Return [X, Y] of the center of cell containing provided text 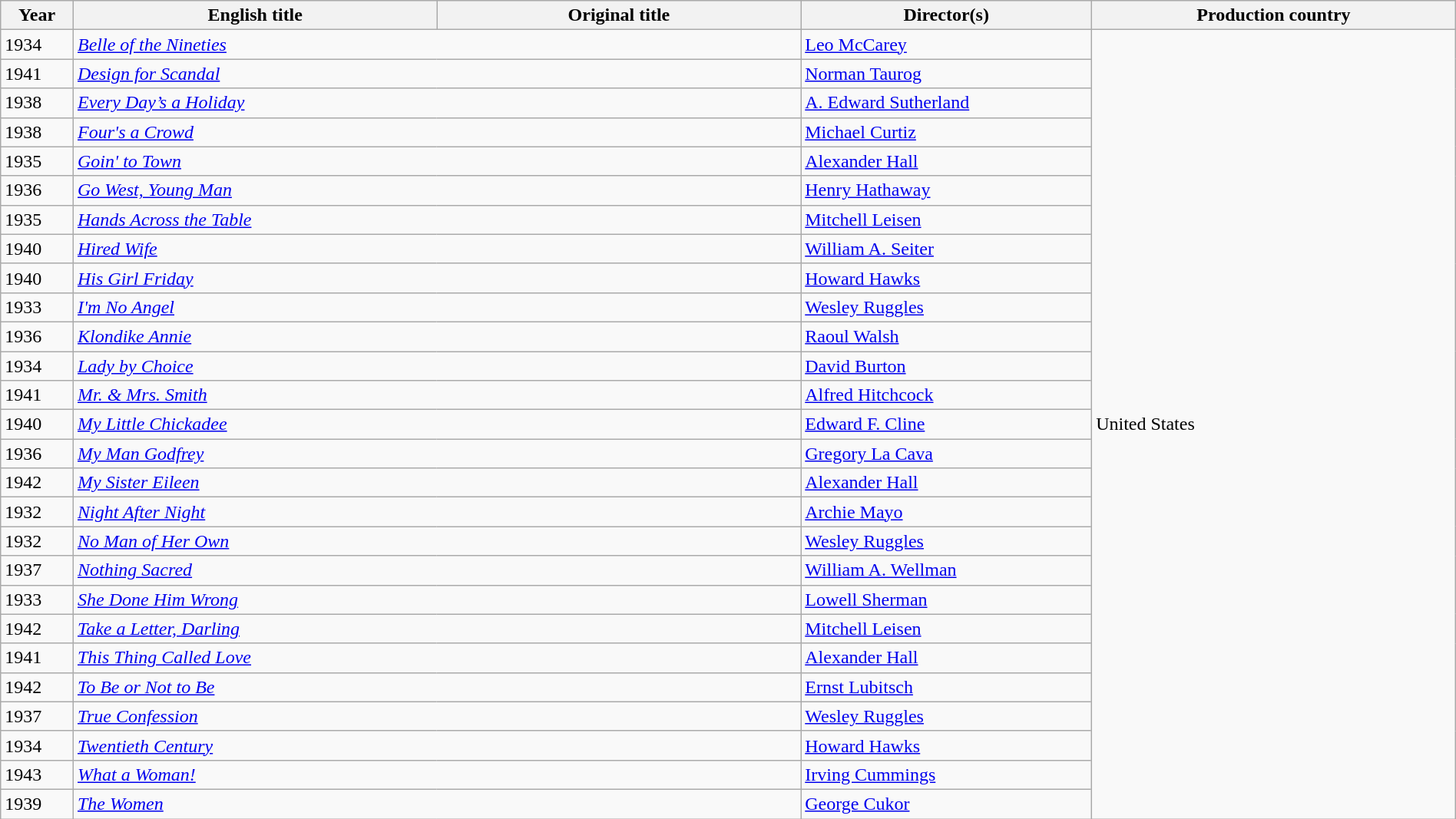
Archie Mayo [946, 512]
Hands Across the Table [436, 220]
Goin' to Town [436, 161]
1943 [37, 774]
Mr. & Mrs. Smith [436, 395]
Go West, Young Man [436, 190]
Every Day’s a Holiday [436, 103]
Irving Cummings [946, 774]
My Little Chickadee [436, 424]
What a Woman! [436, 774]
Twentieth Century [436, 745]
The Women [436, 804]
Klondike Annie [436, 336]
True Confession [436, 716]
Raoul Walsh [946, 336]
She Done Him Wrong [436, 599]
Lowell Sherman [946, 599]
Night After Night [436, 512]
English title [255, 15]
George Cukor [946, 804]
No Man of Her Own [436, 541]
Take a Letter, Darling [436, 629]
To Be or Not to Be [436, 687]
Four's a Crowd [436, 132]
Michael Curtiz [946, 132]
Ernst Lubitsch [946, 687]
Design for Scandal [436, 74]
Nothing Sacred [436, 570]
Belle of the Nineties [436, 45]
Leo McCarey [946, 45]
William A. Wellman [946, 570]
1939 [37, 804]
This Thing Called Love [436, 658]
David Burton [946, 366]
Alfred Hitchcock [946, 395]
Edward F. Cline [946, 424]
Director(s) [946, 15]
Year [37, 15]
Hired Wife [436, 249]
My Man Godfrey [436, 454]
Production country [1274, 15]
My Sister Eileen [436, 483]
Original title [619, 15]
United States [1274, 424]
A. Edward Sutherland [946, 103]
His Girl Friday [436, 278]
I'm No Angel [436, 307]
Gregory La Cava [946, 454]
Henry Hathaway [946, 190]
Lady by Choice [436, 366]
Norman Taurog [946, 74]
William A. Seiter [946, 249]
